Find where the given text appears and provide that cell's center as (X, Y) coordinate. 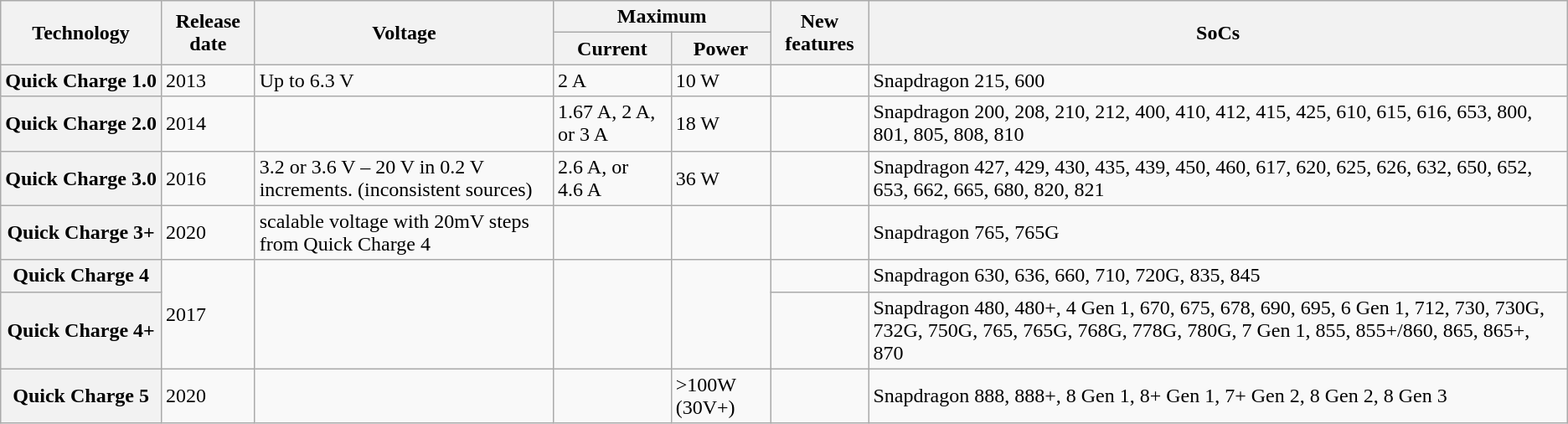
Quick Charge 2.0 (81, 124)
2 A (613, 80)
Power (720, 49)
Quick Charge 3+ (81, 233)
2014 (208, 124)
Release date (208, 33)
Quick Charge 4+ (81, 330)
Snapdragon 765, 765G (1218, 233)
2.6 A, or 4.6 A (613, 178)
Voltage (404, 33)
>100W (30V+) (720, 396)
2013 (208, 80)
Snapdragon 215, 600 (1218, 80)
10 W (720, 80)
Maximum (662, 17)
Technology (81, 33)
18 W (720, 124)
Snapdragon 200, 208, 210, 212, 400, 410, 412, 415, 425, 610, 615, 616, 653, 800, 801, 805, 808, 810 (1218, 124)
Snapdragon 427, 429, 430, 435, 439, 450, 460, 617, 620, 625, 626, 632, 650, 652, 653, 662, 665, 680, 820, 821 (1218, 178)
Up to 6.3 V (404, 80)
Quick Charge 3.0 (81, 178)
36 W (720, 178)
SoCs (1218, 33)
Snapdragon 888, 888+, 8 Gen 1, 8+ Gen 1, 7+ Gen 2, 8 Gen 2, 8 Gen 3 (1218, 396)
1.67 A, 2 A, or 3 A (613, 124)
3.2 or 3.6 V – 20 V in 0.2 V increments. (inconsistent sources) (404, 178)
New features (819, 33)
Quick Charge 1.0 (81, 80)
Snapdragon 630, 636, 660, 710, 720G, 835, 845 (1218, 276)
Quick Charge 4 (81, 276)
Quick Charge 5 (81, 396)
2016 (208, 178)
2017 (208, 314)
scalable voltage with 20mV steps from Quick Charge 4 (404, 233)
Current (613, 49)
